Extract the (X, Y) coordinate from the center of the cell holding the provided text.  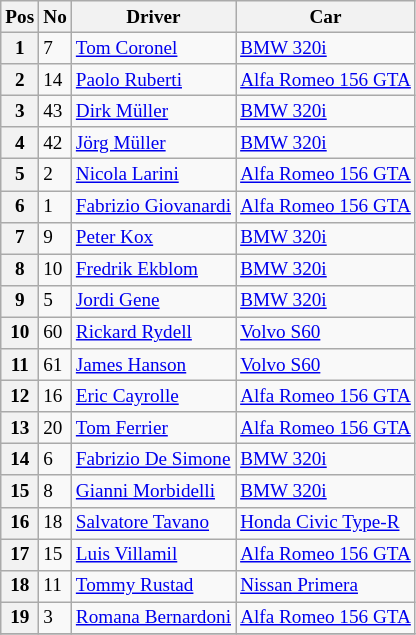
Rickard Rydell (153, 333)
60 (56, 333)
Fredrik Ekblom (153, 270)
Luis Villamil (153, 554)
12 (20, 396)
13 (20, 428)
Pos (20, 17)
19 (20, 618)
4 (20, 143)
Tom Coronel (153, 48)
Fabrizio De Simone (153, 460)
Salvatore Tavano (153, 523)
Dirk Müller (153, 111)
Honda Civic Type-R (326, 523)
17 (20, 554)
Peter Kox (153, 238)
Paolo Ruberti (153, 80)
Romana Bernardoni (153, 618)
Nissan Primera (326, 586)
Eric Cayrolle (153, 396)
Fabrizio Giovanardi (153, 206)
42 (56, 143)
Jordi Gene (153, 301)
Tommy Rustad (153, 586)
No (56, 17)
61 (56, 365)
Driver (153, 17)
20 (56, 428)
43 (56, 111)
Nicola Larini (153, 175)
Gianni Morbidelli (153, 491)
James Hanson (153, 365)
Jörg Müller (153, 143)
Tom Ferrier (153, 428)
Car (326, 17)
